Find where the given text appears and provide that cell's center as (X, Y) coordinate. 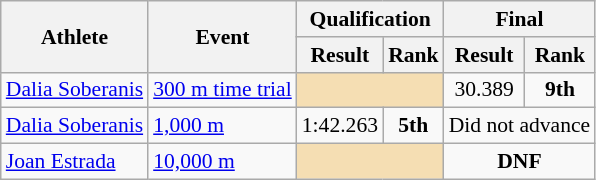
Qualification (370, 19)
300 m time trial (222, 90)
1:42.263 (340, 126)
30.389 (484, 90)
1,000 m (222, 126)
DNF (520, 162)
Final (520, 19)
Did not advance (520, 126)
9th (560, 90)
Event (222, 36)
10,000 m (222, 162)
Athlete (74, 36)
5th (414, 126)
Joan Estrada (74, 162)
